Output the [x, y] coordinate of the center of the cell containing the given text.  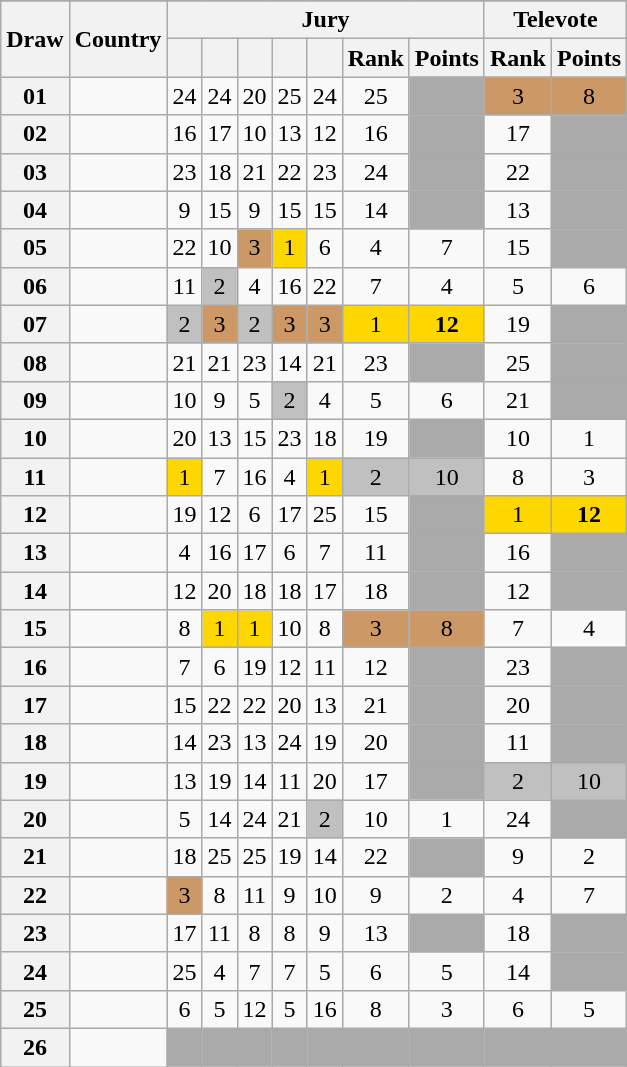
05 [35, 248]
01 [35, 96]
26 [35, 1047]
06 [35, 286]
Draw [35, 39]
Televote [555, 20]
04 [35, 210]
Country [118, 39]
08 [35, 362]
09 [35, 400]
Jury [326, 20]
02 [35, 134]
03 [35, 172]
07 [35, 324]
